Identify which cell holds the provided text, then report its [X, Y] central coordinate. 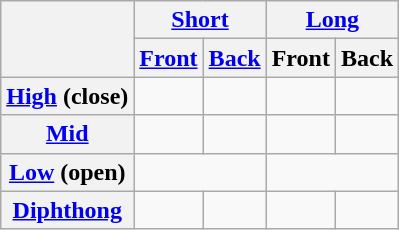
Low (open) [68, 172]
Long [332, 20]
Mid [68, 134]
Diphthong [68, 210]
Short [200, 20]
High (close) [68, 96]
